From the cell containing the given text, extract its center point as (X, Y) coordinate. 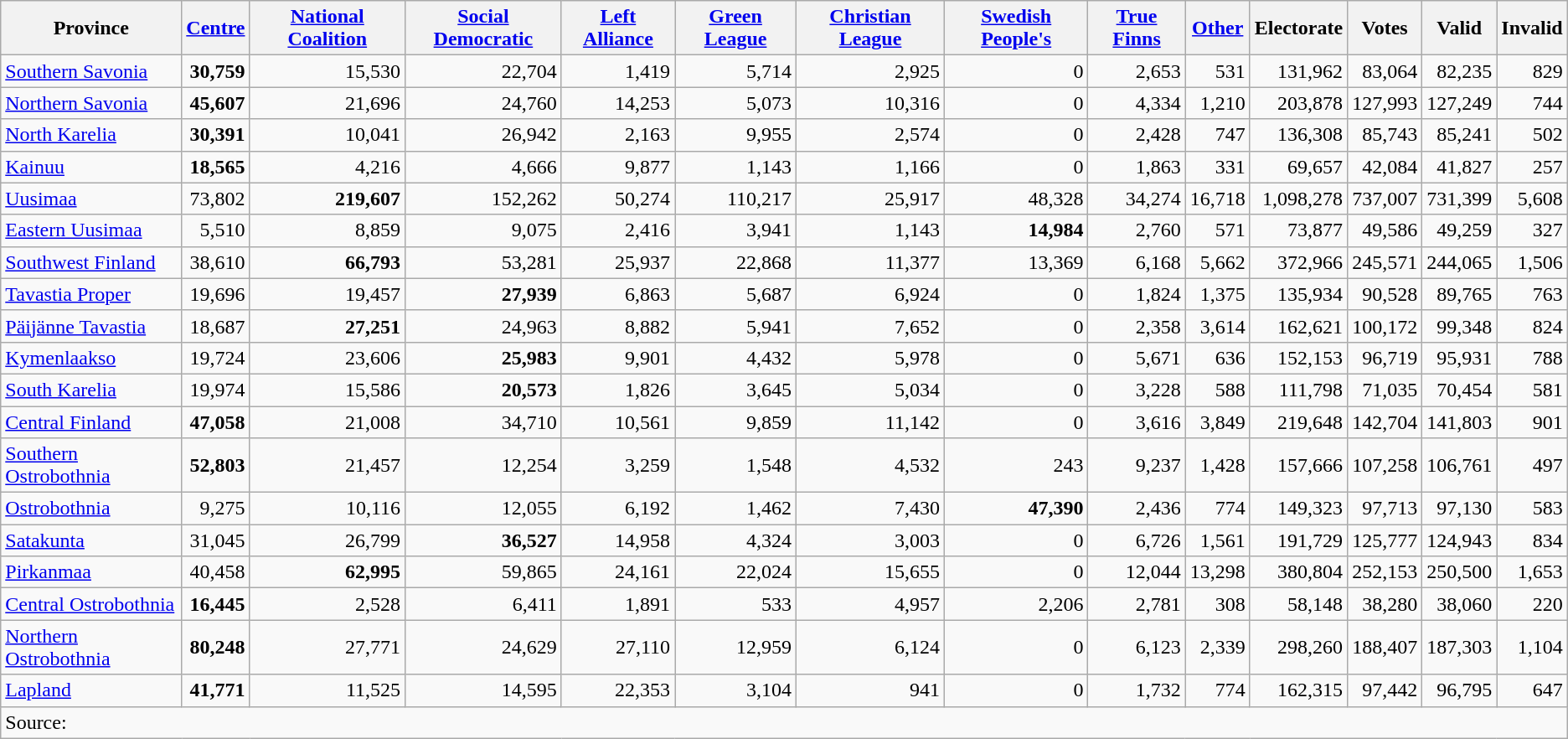
27,939 (484, 294)
38,060 (1459, 604)
5,034 (871, 390)
124,943 (1459, 540)
47,058 (216, 421)
737,007 (1385, 199)
30,759 (216, 71)
497 (1533, 466)
97,442 (1385, 690)
5,510 (216, 230)
30,391 (216, 135)
38,280 (1385, 604)
2,428 (1137, 135)
2,358 (1137, 326)
24,760 (484, 103)
89,765 (1459, 294)
Eastern Uusimaa (91, 230)
9,901 (618, 358)
3,228 (1137, 390)
23,606 (328, 358)
Satakunta (91, 540)
16,445 (216, 604)
6,726 (1137, 540)
99,348 (1459, 326)
National Coalition (328, 28)
149,323 (1298, 509)
15,586 (328, 390)
83,064 (1385, 71)
5,687 (735, 294)
Southern Ostrobothnia (91, 466)
11,142 (871, 421)
2,653 (1137, 71)
152,262 (484, 199)
22,353 (618, 690)
Province (91, 28)
1,166 (871, 167)
5,671 (1137, 358)
24,161 (618, 572)
27,251 (328, 326)
Tavastia Proper (91, 294)
Southwest Finland (91, 262)
7,652 (871, 326)
4,216 (328, 167)
2,206 (1015, 604)
Kainuu (91, 167)
Social Democratic (484, 28)
327 (1533, 230)
3,616 (1137, 421)
19,457 (328, 294)
203,878 (1298, 103)
3,104 (735, 690)
85,241 (1459, 135)
Green League (735, 28)
4,334 (1137, 103)
3,003 (871, 540)
141,803 (1459, 421)
2,416 (618, 230)
52,803 (216, 466)
10,041 (328, 135)
1,098,278 (1298, 199)
533 (735, 604)
2,339 (1218, 647)
1,824 (1137, 294)
2,436 (1137, 509)
71,035 (1385, 390)
21,696 (328, 103)
2,781 (1137, 604)
14,984 (1015, 230)
26,942 (484, 135)
6,411 (484, 604)
308 (1218, 604)
747 (1218, 135)
38,610 (216, 262)
9,859 (735, 421)
12,254 (484, 466)
25,917 (871, 199)
581 (1533, 390)
219,607 (328, 199)
15,530 (328, 71)
Christian League (871, 28)
10,116 (328, 509)
9,075 (484, 230)
4,666 (484, 167)
Other (1218, 28)
53,281 (484, 262)
20,573 (484, 390)
58,148 (1298, 604)
42,084 (1385, 167)
80,248 (216, 647)
1,428 (1218, 466)
731,399 (1459, 199)
18,565 (216, 167)
22,704 (484, 71)
162,621 (1298, 326)
Pirkanmaa (91, 572)
59,865 (484, 572)
5,941 (735, 326)
47,390 (1015, 509)
157,666 (1298, 466)
1,375 (1218, 294)
34,710 (484, 421)
152,153 (1298, 358)
4,957 (871, 604)
1,506 (1533, 262)
219,648 (1298, 421)
North Karelia (91, 135)
97,130 (1459, 509)
Invalid (1533, 28)
Votes (1385, 28)
85,743 (1385, 135)
Central Finland (91, 421)
South Karelia (91, 390)
45,607 (216, 103)
69,657 (1298, 167)
788 (1533, 358)
9,275 (216, 509)
2,760 (1137, 230)
571 (1218, 230)
834 (1533, 540)
1,732 (1137, 690)
25,983 (484, 358)
2,528 (328, 604)
1,210 (1218, 103)
372,966 (1298, 262)
1,548 (735, 466)
14,595 (484, 690)
Centre (216, 28)
6,924 (871, 294)
Ostrobothnia (91, 509)
6,192 (618, 509)
12,959 (735, 647)
6,863 (618, 294)
647 (1533, 690)
106,761 (1459, 466)
Electorate (1298, 28)
96,795 (1459, 690)
13,298 (1218, 572)
136,308 (1298, 135)
21,008 (328, 421)
1,863 (1137, 167)
4,532 (871, 466)
10,561 (618, 421)
70,454 (1459, 390)
12,044 (1137, 572)
8,882 (618, 326)
Päijänne Tavastia (91, 326)
62,995 (328, 572)
252,153 (1385, 572)
22,868 (735, 262)
7,430 (871, 509)
135,934 (1298, 294)
19,696 (216, 294)
125,777 (1385, 540)
3,259 (618, 466)
10,316 (871, 103)
380,804 (1298, 572)
162,315 (1298, 690)
588 (1218, 390)
6,168 (1137, 262)
36,527 (484, 540)
Northern Ostrobothnia (91, 647)
Left Alliance (618, 28)
941 (871, 690)
3,645 (735, 390)
Swedish People's (1015, 28)
111,798 (1298, 390)
110,217 (735, 199)
187,303 (1459, 647)
34,274 (1137, 199)
40,458 (216, 572)
True Finns (1137, 28)
Uusimaa (91, 199)
5,714 (735, 71)
12,055 (484, 509)
1,419 (618, 71)
96,719 (1385, 358)
3,614 (1218, 326)
502 (1533, 135)
15,655 (871, 572)
243 (1015, 466)
583 (1533, 509)
49,586 (1385, 230)
1,826 (618, 390)
142,704 (1385, 421)
531 (1218, 71)
19,974 (216, 390)
18,687 (216, 326)
744 (1533, 103)
50,274 (618, 199)
257 (1533, 167)
3,849 (1218, 421)
82,235 (1459, 71)
245,571 (1385, 262)
Southern Savonia (91, 71)
14,253 (618, 103)
127,249 (1459, 103)
13,369 (1015, 262)
1,561 (1218, 540)
5,073 (735, 103)
9,877 (618, 167)
2,163 (618, 135)
4,324 (735, 540)
188,407 (1385, 647)
9,237 (1137, 466)
2,574 (871, 135)
48,328 (1015, 199)
26,799 (328, 540)
90,528 (1385, 294)
636 (1218, 358)
901 (1533, 421)
9,955 (735, 135)
Lapland (91, 690)
8,859 (328, 230)
31,045 (216, 540)
24,629 (484, 647)
41,771 (216, 690)
220 (1533, 604)
27,771 (328, 647)
763 (1533, 294)
331 (1218, 167)
41,827 (1459, 167)
95,931 (1459, 358)
5,608 (1533, 199)
127,993 (1385, 103)
829 (1533, 71)
25,937 (618, 262)
Source: (784, 722)
5,662 (1218, 262)
66,793 (328, 262)
21,457 (328, 466)
4,432 (735, 358)
100,172 (1385, 326)
Northern Savonia (91, 103)
5,978 (871, 358)
24,963 (484, 326)
73,802 (216, 199)
97,713 (1385, 509)
14,958 (618, 540)
11,377 (871, 262)
16,718 (1218, 199)
1,462 (735, 509)
1,891 (618, 604)
Kymenlaakso (91, 358)
19,724 (216, 358)
1,104 (1533, 647)
2,925 (871, 71)
73,877 (1298, 230)
298,260 (1298, 647)
22,024 (735, 572)
131,962 (1298, 71)
Central Ostrobothnia (91, 604)
6,123 (1137, 647)
Valid (1459, 28)
49,259 (1459, 230)
11,525 (328, 690)
1,653 (1533, 572)
3,941 (735, 230)
107,258 (1385, 466)
191,729 (1298, 540)
244,065 (1459, 262)
824 (1533, 326)
27,110 (618, 647)
6,124 (871, 647)
250,500 (1459, 572)
